Determine the [x, y] coordinate at the center of the cell enclosing the given text.  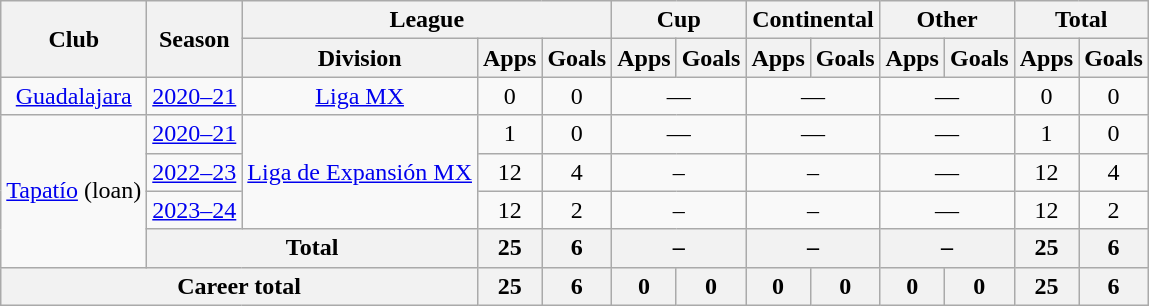
Other [947, 20]
Club [74, 39]
League [427, 20]
Tapatío (loan) [74, 191]
Division [360, 58]
Guadalajara [74, 96]
Liga de Expansión MX [360, 172]
2023–24 [194, 210]
Continental [813, 20]
Liga MX [360, 96]
Career total [240, 286]
Season [194, 39]
Cup [679, 20]
2022–23 [194, 172]
